Determine the [X, Y] coordinate at the center of the cell enclosing the given text.  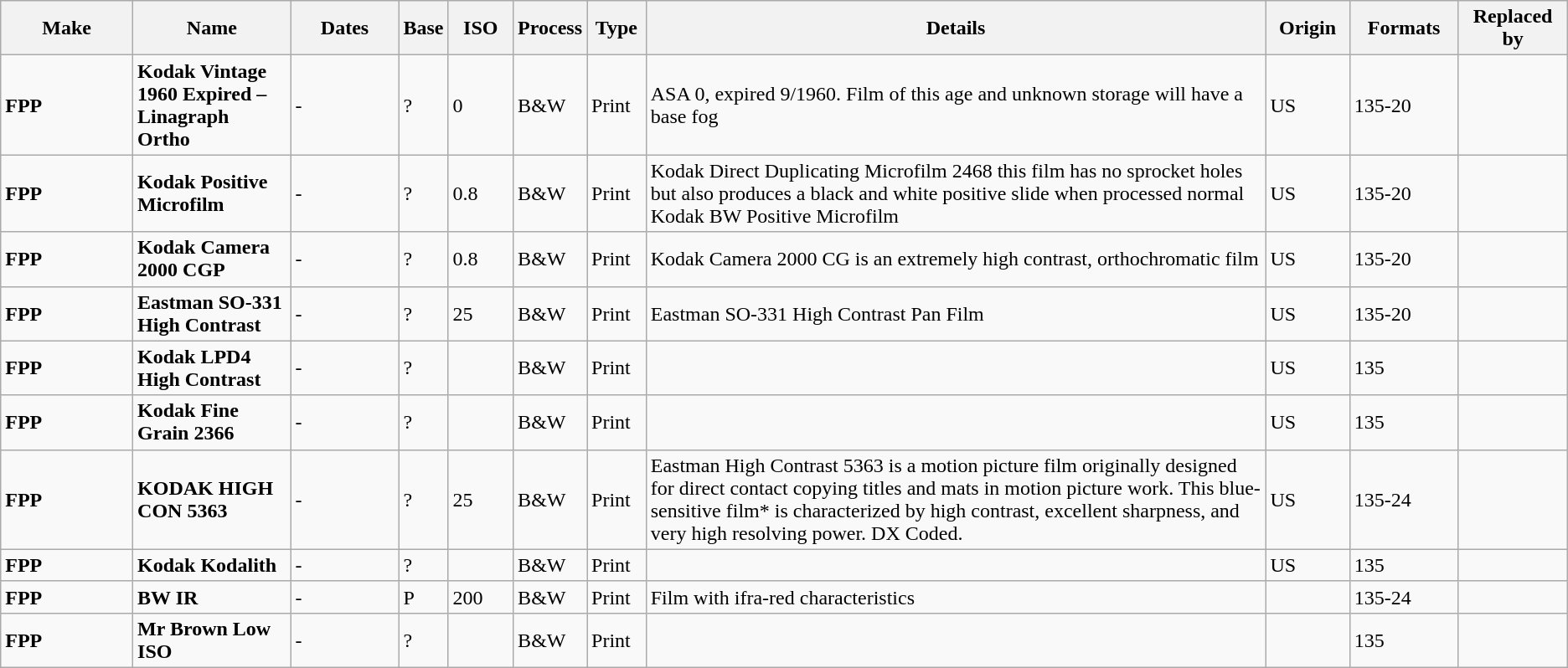
Kodak Vintage 1960 Expired – Linagraph Ortho [213, 105]
Kodak Camera 2000 CG is an extremely high contrast, orthochromatic film [956, 259]
BW IR [213, 597]
Details [956, 28]
Name [213, 28]
P [424, 597]
ISO [481, 28]
Make [67, 28]
Mr Brown Low ISO [213, 640]
Kodak Fine Grain 2366 [213, 422]
Kodak LPD4 High Contrast [213, 368]
Kodak Kodalith [213, 565]
Kodak Positive Microfilm [213, 193]
ASA 0, expired 9/1960. Film of this age and unknown storage will have a base fog [956, 105]
0 [481, 105]
Formats [1404, 28]
Origin [1308, 28]
Kodak Camera 2000 CGP [213, 259]
Dates [345, 28]
Film with ifra-red characteristics [956, 597]
Base [424, 28]
Replaced by [1513, 28]
200 [481, 597]
Process [550, 28]
Type [616, 28]
KODAK HIGH CON 5363 [213, 499]
Eastman SO-331 High Contrast Pan Film [956, 313]
Eastman SO-331 High Contrast [213, 313]
